For the text-containing cell, return its midpoint in (X, Y) coordinate format. 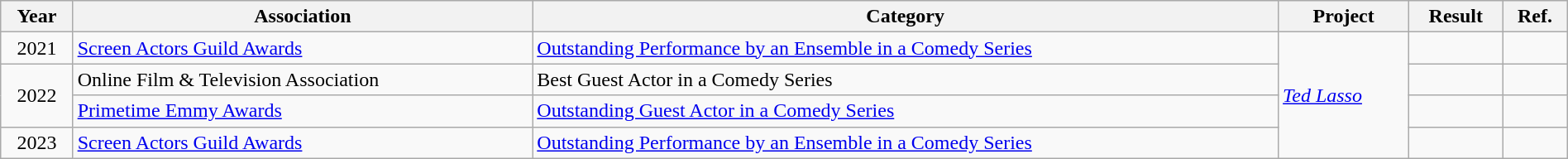
Best Guest Actor in a Comedy Series (906, 79)
2021 (36, 48)
Outstanding Guest Actor in a Comedy Series (906, 111)
2022 (36, 95)
Online Film & Television Association (303, 79)
Primetime Emmy Awards (303, 111)
Result (1456, 17)
Year (36, 17)
Category (906, 17)
2023 (36, 142)
Association (303, 17)
Ted Lasso (1344, 95)
Project (1344, 17)
Ref. (1535, 17)
